From the cell containing the given text, extract its center point as (X, Y) coordinate. 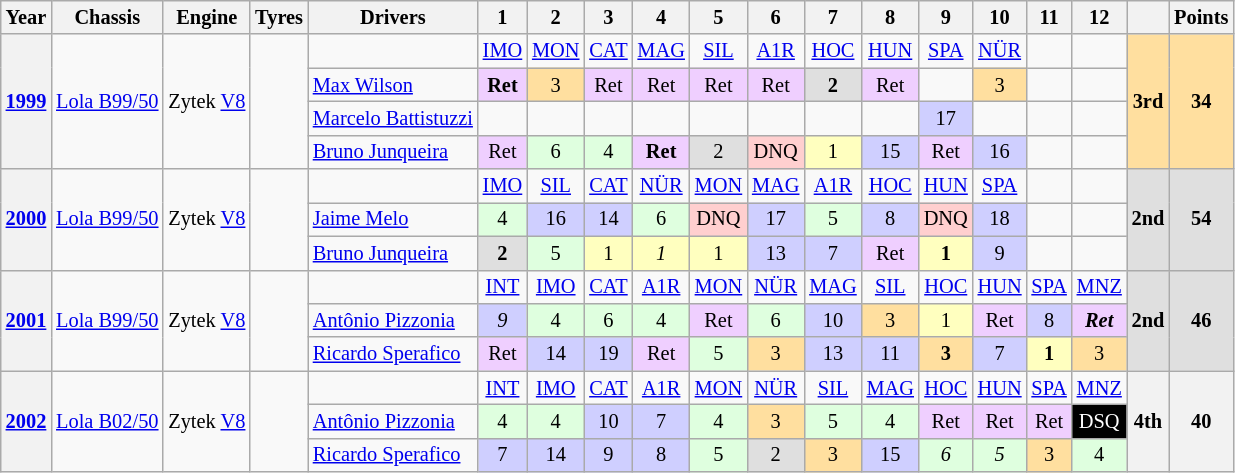
Jaime Melo (393, 219)
3rd (1148, 102)
Lola B02/50 (107, 422)
12 (1100, 17)
Drivers (393, 17)
4th (1148, 422)
Engine (206, 17)
Points (1201, 17)
Max Wilson (393, 85)
18 (1000, 219)
2001 (26, 320)
Chassis (107, 17)
19 (608, 354)
DSQ (1100, 421)
34 (1201, 102)
2002 (26, 422)
Tyres (279, 17)
40 (1201, 422)
1999 (26, 102)
Marcelo Battistuzzi (393, 118)
54 (1201, 220)
Year (26, 17)
2000 (26, 220)
46 (1201, 320)
